Return (x, y) of the center of cell containing provided text 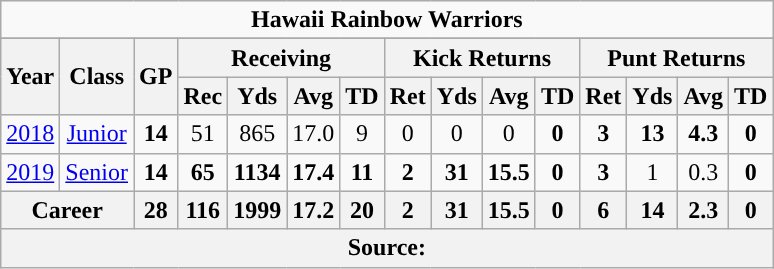
65 (203, 172)
1999 (258, 210)
GP (156, 77)
17.2 (314, 210)
865 (258, 134)
1 (652, 172)
Hawaii Rainbow Warriors (387, 20)
1134 (258, 172)
Class (97, 77)
51 (203, 134)
17.4 (314, 172)
4.3 (704, 134)
2018 (30, 134)
2019 (30, 172)
13 (652, 134)
20 (362, 210)
Receiving (281, 58)
Punt Returns (676, 58)
9 (362, 134)
2.3 (704, 210)
Year (30, 77)
Junior (97, 134)
6 (604, 210)
116 (203, 210)
Source: (387, 248)
Kick Returns (482, 58)
Career (68, 210)
17.0 (314, 134)
0.3 (704, 172)
28 (156, 210)
Rec (203, 96)
Senior (97, 172)
11 (362, 172)
